For the text-containing cell, return its midpoint in (x, y) coordinate format. 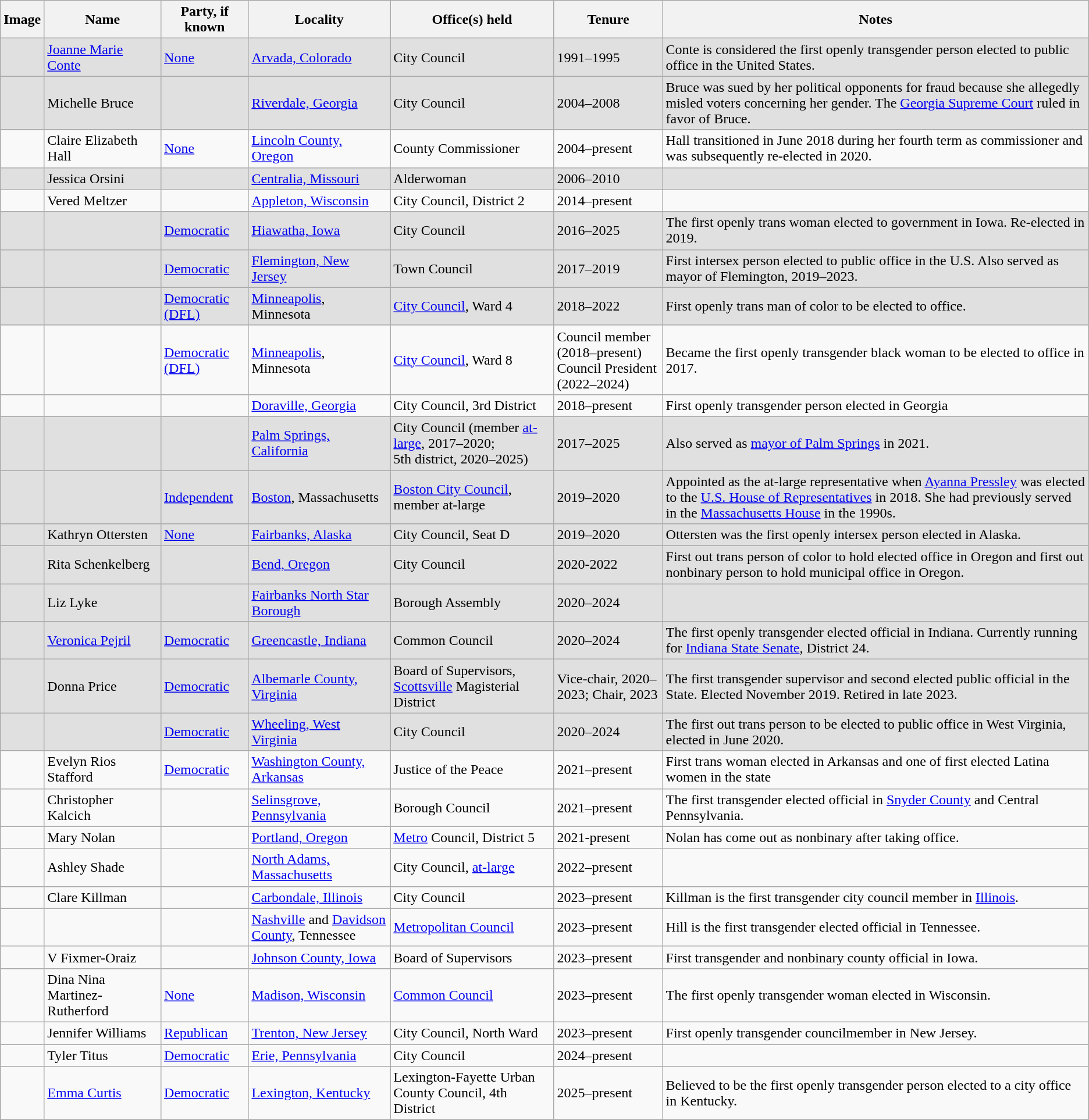
The first openly transgender elected official in Indiana. Currently running for Indiana State Senate, District 24. (876, 641)
Believed to be the first openly transgender person elected to a city office in Kentucky. (876, 1093)
Fairbanks, Alaska (319, 535)
Michelle Bruce (102, 103)
First transgender and nonbinary county official in Iowa. (876, 957)
City Council, 3rd District (472, 405)
Carbondale, Illinois (319, 897)
2022–present (608, 868)
Kathryn Ottersten (102, 535)
Emma Curtis (102, 1093)
Hall transitioned in June 2018 during her fourth term as commissioner and was subsequently re-elected in 2020. (876, 149)
Flemington, New Jersey (319, 269)
2020-2022 (608, 565)
Boston City Council, member at-large (472, 497)
Ashley Shade (102, 868)
Rita Schenkelberg (102, 565)
First openly transgender person elected in Georgia (876, 405)
The first openly trans woman elected to government in Iowa. Re-elected in 2019. (876, 230)
Fairbanks North Star Borough (319, 602)
Nolan has come out as nonbinary after taking office. (876, 837)
2018–2022 (608, 306)
Centralia, Missouri (319, 179)
Jessica Orsini (102, 179)
The first openly transgender woman elected in Wisconsin. (876, 995)
Vice-chair, 2020–2023; Chair, 2023 (608, 686)
Greencastle, Indiana (319, 641)
2017–2019 (608, 269)
Portland, Oregon (319, 837)
Selinsgrove, Pennsylvania (319, 807)
Joanne Marie Conte (102, 57)
The first out trans person to be elected to public office in West Virginia, elected in June 2020. (876, 732)
First openly transgender councilmember in New Jersey. (876, 1033)
First out trans person of color to hold elected office in Oregon and first out nonbinary person to hold municipal office in Oregon. (876, 565)
Independent (205, 497)
North Adams, Massachusetts (319, 868)
Trenton, New Jersey (319, 1033)
Town Council (472, 269)
Also served as mayor of Palm Springs in 2021. (876, 443)
Killman is the first transgender city council member in Illinois. (876, 897)
Image (22, 20)
Clare Killman (102, 897)
Notes (876, 20)
Veronica Pejril (102, 641)
Johnson County, Iowa (319, 957)
Palm Springs, California (319, 443)
Borough Assembly (472, 602)
2004–present (608, 149)
Office(s) held (472, 20)
2004–2008 (608, 103)
Madison, Wisconsin (319, 995)
1991–1995 (608, 57)
Albemarle County, Virginia (319, 686)
Boston, Massachusetts (319, 497)
Ottersten was the first openly intersex person elected in Alaska. (876, 535)
Doraville, Georgia (319, 405)
Board of Supervisors (472, 957)
Council member (2018–present)Council President (2022–2024) (608, 359)
Vered Meltzer (102, 201)
First intersex person elected to public office in the U.S. Also served as mayor of Flemington, 2019–2023. (876, 269)
City Council, Ward 4 (472, 306)
Erie, Pennsylvania (319, 1055)
Bend, Oregon (319, 565)
2016–2025 (608, 230)
Claire Elizabeth Hall (102, 149)
Alderwoman (472, 179)
The first transgender elected official in Snyder County and Central Pennsylvania. (876, 807)
Hiawatha, Iowa (319, 230)
Conte is considered the first openly transgender person elected to public office in the United States. (876, 57)
Metropolitan Council (472, 927)
City Council, North Ward (472, 1033)
City Council, Seat D (472, 535)
Mary Nolan (102, 837)
City Council, at-large (472, 868)
First openly trans man of color to be elected to office. (876, 306)
Riverdale, Georgia (319, 103)
Party, if known (205, 20)
City Council, Ward 8 (472, 359)
Dina Nina Martinez-Rutherford (102, 995)
First trans woman elected in Arkansas and one of first elected Latina women in the state (876, 770)
Name (102, 20)
2021-present (608, 837)
The first transgender supervisor and second elected public official in the State. Elected November 2019. Retired in late 2023. (876, 686)
Tyler Titus (102, 1055)
City Council, District 2 (472, 201)
Board of Supervisors, Scottsville Magisterial District (472, 686)
2018–present (608, 405)
Tenure (608, 20)
Wheeling, West Virginia (319, 732)
Liz Lyke (102, 602)
Republican (205, 1033)
2014–present (608, 201)
2017–2025 (608, 443)
Lincoln County, Oregon (319, 149)
Borough Council (472, 807)
Jennifer Williams (102, 1033)
Nashville and Davidson County, Tennessee (319, 927)
Became the first openly transgender black woman to be elected to office in 2017. (876, 359)
Justice of the Peace (472, 770)
2024–present (608, 1055)
2006–2010 (608, 179)
Christopher Kalcich (102, 807)
City Council (member at-large, 2017–2020;5th district, 2020–2025) (472, 443)
Washington County, Arkansas (319, 770)
Arvada, Colorado (319, 57)
2025–present (608, 1093)
Metro Council, District 5 (472, 837)
Locality (319, 20)
Lexington-Fayette Urban County Council, 4th District (472, 1093)
Evelyn Rios Stafford (102, 770)
Donna Price (102, 686)
V Fixmer-Oraiz (102, 957)
Lexington, Kentucky (319, 1093)
Appleton, Wisconsin (319, 201)
Hill is the first transgender elected official in Tennessee. (876, 927)
County Commissioner (472, 149)
